Locate the cell with the specified text and output its (X, Y) center coordinate. 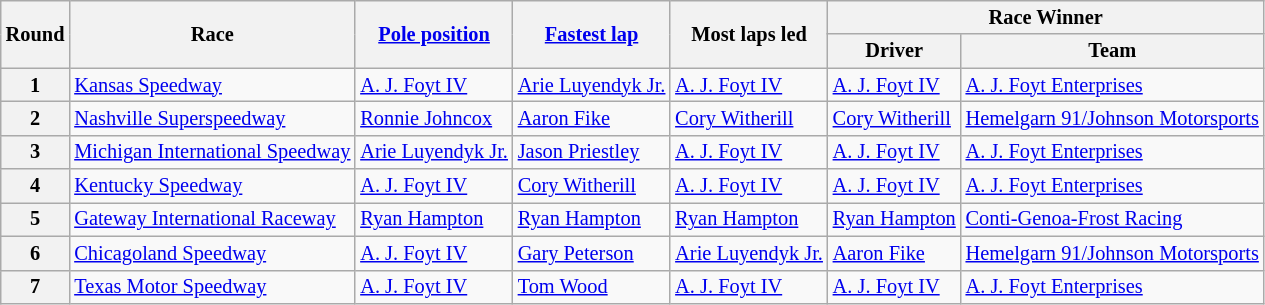
3 (36, 152)
6 (36, 253)
Texas Motor Speedway (212, 287)
Race Winner (1046, 17)
Jason Priestley (592, 152)
5 (36, 219)
Conti-Genoa-Frost Racing (1112, 219)
Fastest lap (592, 34)
4 (36, 186)
7 (36, 287)
Gary Peterson (592, 253)
Ronnie Johncox (434, 118)
Kansas Speedway (212, 85)
2 (36, 118)
Michigan International Speedway (212, 152)
Tom Wood (592, 287)
Round (36, 34)
Nashville Superspeedway (212, 118)
Race (212, 34)
Chicagoland Speedway (212, 253)
Pole position (434, 34)
Gateway International Raceway (212, 219)
Team (1112, 51)
1 (36, 85)
Most laps led (748, 34)
Kentucky Speedway (212, 186)
Driver (894, 51)
